Detect which cell encompasses the target text, then output its (X, Y) center coordinate. 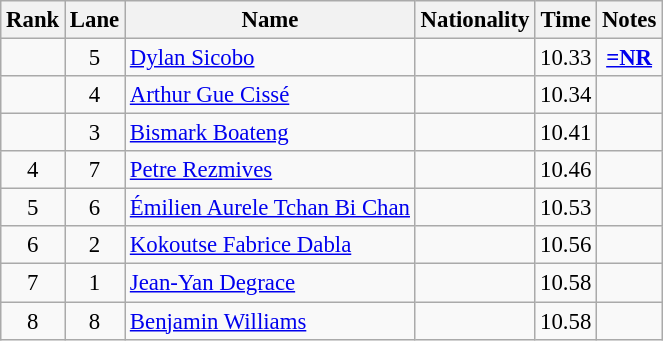
10.34 (566, 95)
10.33 (566, 58)
Lane (95, 20)
Benjamin Williams (270, 321)
Kokoutse Fabrice Dabla (270, 245)
Notes (630, 20)
3 (95, 133)
Émilien Aurele Tchan Bi Chan (270, 208)
Petre Rezmives (270, 170)
Rank (33, 20)
=NR (630, 58)
1 (95, 283)
10.41 (566, 133)
10.56 (566, 245)
2 (95, 245)
10.53 (566, 208)
10.46 (566, 170)
Time (566, 20)
Name (270, 20)
Bismark Boateng (270, 133)
Dylan Sicobo (270, 58)
Nationality (474, 20)
Jean-Yan Degrace (270, 283)
Arthur Gue Cissé (270, 95)
